Output the [X, Y] coordinate of the center of the cell containing the given text.  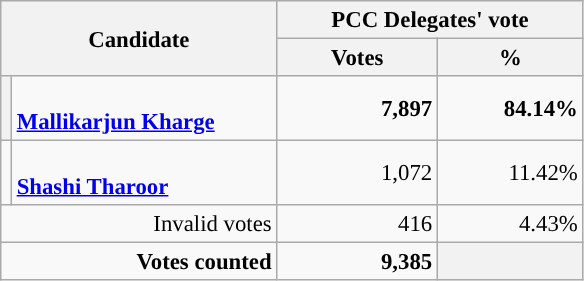
84.14% [511, 108]
11.42% [511, 174]
PCC Delegates' vote [430, 20]
Invalid votes [139, 224]
% [511, 58]
1,072 [358, 174]
7,897 [358, 108]
Shashi Tharoor [144, 174]
Votes [358, 58]
Mallikarjun Kharge [144, 108]
Candidate [139, 38]
416 [358, 224]
9,385 [358, 262]
4.43% [511, 224]
Votes counted [139, 262]
